From the cell containing the given text, extract its center point as (X, Y) coordinate. 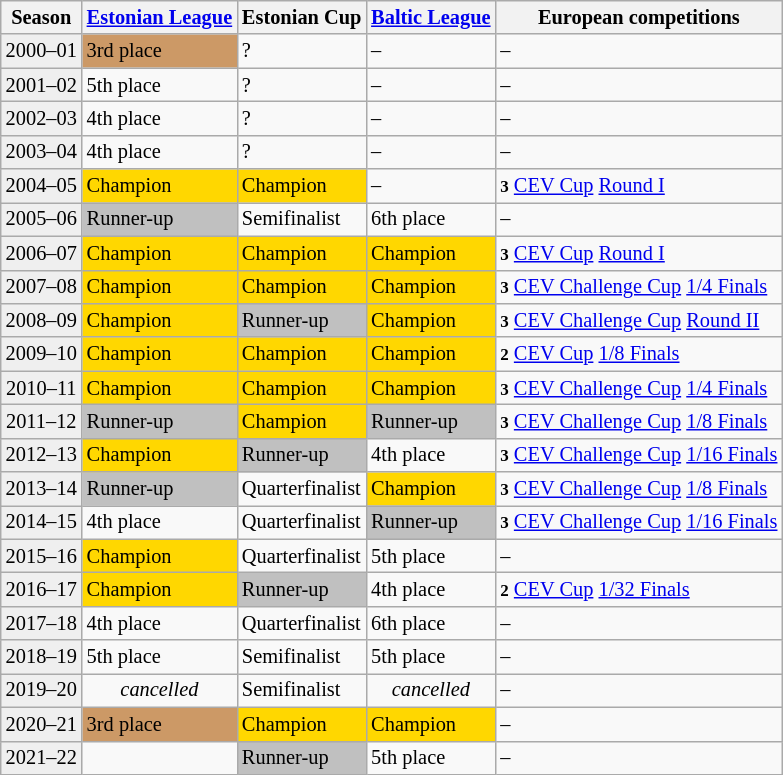
Estonian Cup (302, 17)
2010–11 (42, 388)
2018–19 (42, 657)
2008–09 (42, 320)
2005–06 (42, 219)
3 CEV Challenge Cup Round II (638, 320)
2015–16 (42, 556)
2004–05 (42, 186)
2011–12 (42, 421)
2007–08 (42, 287)
2001–02 (42, 85)
2012–13 (42, 455)
2003–04 (42, 152)
2016–17 (42, 589)
Estonian League (160, 17)
2013–14 (42, 489)
2021–22 (42, 758)
2006–07 (42, 253)
2000–01 (42, 51)
2020–21 (42, 724)
2014–15 (42, 522)
Season (42, 17)
2 CEV Cup 1/8 Finals (638, 354)
European competitions (638, 17)
2017–18 (42, 623)
2019–20 (42, 690)
2002–03 (42, 118)
2 CEV Cup 1/32 Finals (638, 589)
Baltic League (430, 17)
2009–10 (42, 354)
